Capture the cell that displays the provided text and extract its (x, y) central coordinate. 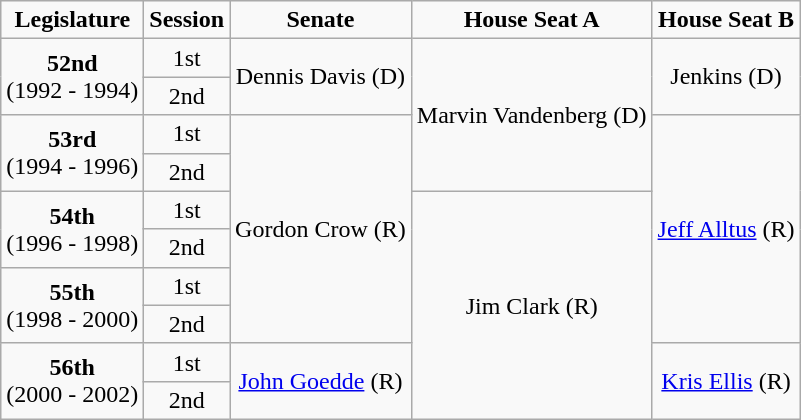
House Seat A (532, 20)
Legislature (72, 20)
56th (2000 - 2002) (72, 381)
Dennis Davis (D) (321, 77)
Jeff Alltus (R) (726, 229)
Jenkins (D) (726, 77)
53rd (1994 - 1996) (72, 153)
54th (1996 - 1998) (72, 229)
House Seat B (726, 20)
Kris Ellis (R) (726, 381)
55th (1998 - 2000) (72, 305)
Session (187, 20)
Jim Clark (R) (532, 305)
Gordon Crow (R) (321, 229)
Senate (321, 20)
John Goedde (R) (321, 381)
Marvin Vandenberg (D) (532, 115)
52nd (1992 - 1994) (72, 77)
